Pinpoint the cell where the given text exists, returning its [x, y] midpoint coordinate. 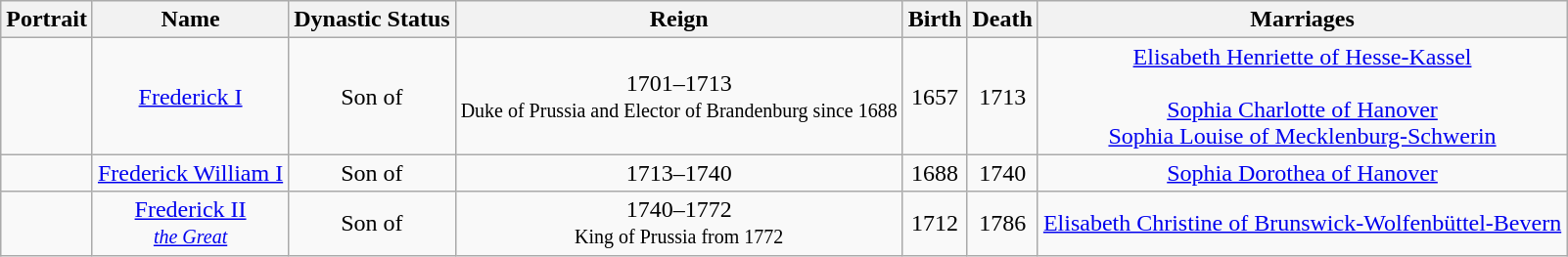
1701–1713Duke of Prussia and Elector of Brandenburg since 1688 [679, 96]
Elisabeth Christine of Brunswick-Wolfenbüttel-Bevern [1302, 223]
1712 [935, 223]
1713 [1002, 96]
Marriages [1302, 20]
Reign [679, 20]
Dynastic Status [372, 20]
Death [1002, 20]
1786 [1002, 223]
1740 [1002, 173]
Name [190, 20]
Frederick IIthe Great [190, 223]
Sophia Dorothea of Hanover [1302, 173]
1713–1740 [679, 173]
1657 [935, 96]
Portrait [47, 20]
Frederick William I [190, 173]
Birth [935, 20]
1688 [935, 173]
1740–1772King of Prussia from 1772 [679, 223]
Frederick I [190, 96]
Elisabeth Henriette of Hesse-KasselSophia Charlotte of Hanover Sophia Louise of Mecklenburg-Schwerin [1302, 96]
